Determine the [x, y] coordinate at the center of the cell enclosing the given text.  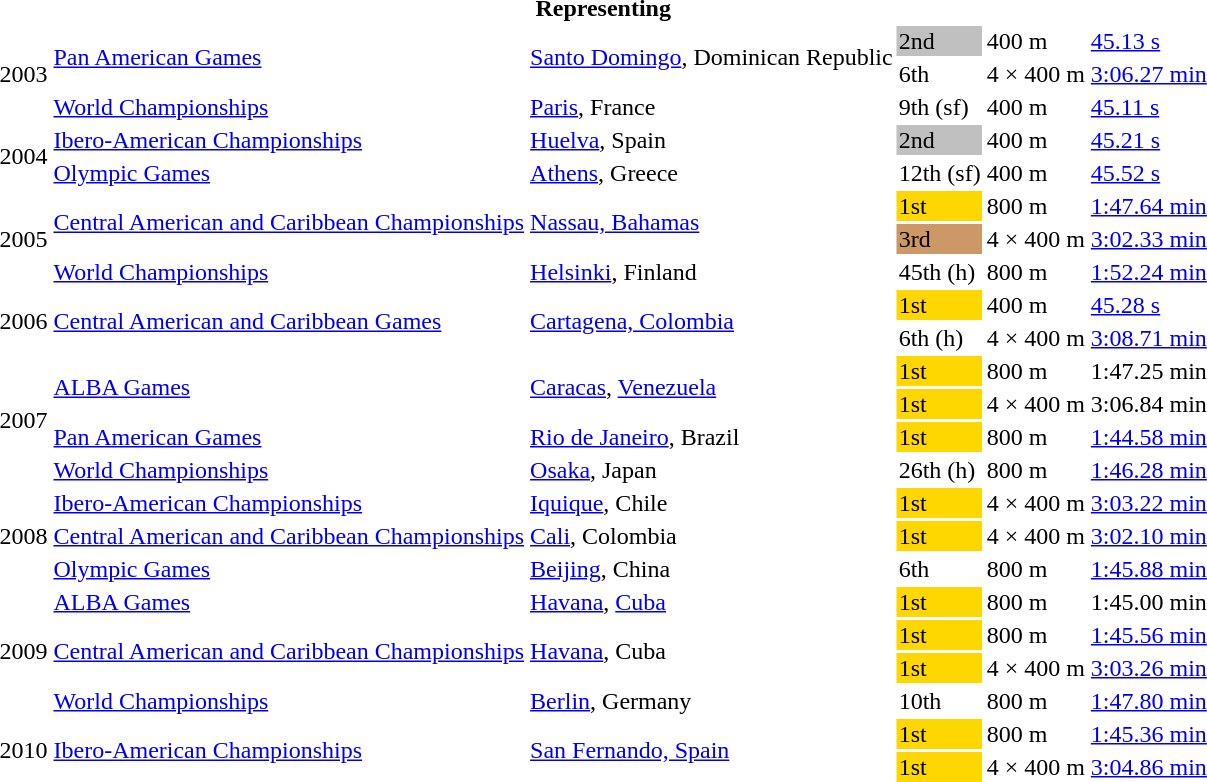
Central American and Caribbean Games [289, 322]
Iquique, Chile [712, 503]
Helsinki, Finland [712, 272]
Beijing, China [712, 569]
Santo Domingo, Dominican Republic [712, 58]
12th (sf) [940, 173]
Rio de Janeiro, Brazil [712, 437]
Huelva, Spain [712, 140]
6th (h) [940, 338]
Cartagena, Colombia [712, 322]
Berlin, Germany [712, 701]
Osaka, Japan [712, 470]
Paris, France [712, 107]
45th (h) [940, 272]
Caracas, Venezuela [712, 388]
3rd [940, 239]
26th (h) [940, 470]
San Fernando, Spain [712, 750]
Nassau, Bahamas [712, 222]
Cali, Colombia [712, 536]
9th (sf) [940, 107]
10th [940, 701]
Athens, Greece [712, 173]
